Return the [x, y] coordinate for the center point of the cell that contains the specified text.  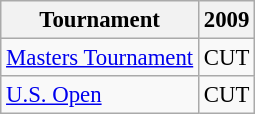
Masters Tournament [100, 58]
U.S. Open [100, 95]
Tournament [100, 20]
2009 [227, 20]
